Find where the given text appears and provide that cell's center as [X, Y] coordinate. 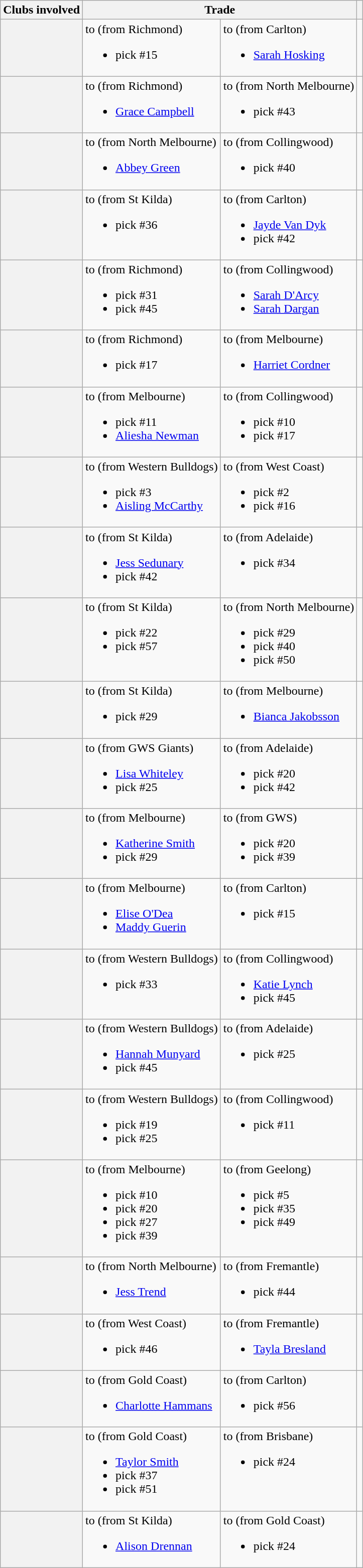
to (from North Melbourne)Abbey Green [152, 162]
Clubs involved [42, 10]
to (from Fremantle)Tayla Bresland [289, 1342]
to (from North Melbourne)Jess Trend [152, 1285]
to (from Melbourne)pick #10pick #20pick #27pick #39 [152, 1208]
to (from Melbourne)Harriet Cordner [289, 358]
to (from Melbourne)pick #11Aliesha Newman [152, 422]
to (from Western Bulldogs)pick #3Aisling McCarthy [152, 492]
to (from Western Bulldogs)pick #33 [152, 984]
to (from Melbourne)Katherine Smithpick #29 [152, 844]
to (from Geelong)pick #5pick #35pick #49 [289, 1208]
to (from Melbourne)Elise O'DeaMaddy Guerin [152, 914]
to (from GWS Giants)Lisa Whiteleypick #25 [152, 773]
to (from West Coast)pick #2pick #16 [289, 492]
to (from Carlton)pick #15 [289, 914]
to (from Melbourne)Bianca Jakobsson [289, 709]
to (from Collingwood)pick #11 [289, 1125]
to (from Collingwood)pick #10pick #17 [289, 422]
to (from Richmond)pick #17 [152, 358]
to (from Richmond)pick #31pick #45 [152, 295]
to (from Collingwood)Katie Lynchpick #45 [289, 984]
to (from Brisbane)pick #24 [289, 1469]
to (from Carlton)Sarah Hosking [289, 48]
to (from Gold Coast)Taylor Smithpick #37pick #51 [152, 1469]
to (from Richmond)pick #15 [152, 48]
to (from Western Bulldogs)pick #19pick #25 [152, 1125]
to (from Collingwood)pick #40 [289, 162]
to (from St Kilda)pick #36 [152, 225]
to (from North Melbourne)pick #29pick #40pick #50 [289, 639]
to (from St Kilda)pick #29 [152, 709]
to (from Carlton)Jayde Van Dykpick #42 [289, 225]
Trade [220, 10]
to (from Adelaide)pick #20pick #42 [289, 773]
to (from St Kilda)Jess Sedunarypick #42 [152, 562]
to (from Adelaide)pick #25 [289, 1054]
to (from Collingwood)Sarah D'ArcySarah Dargan [289, 295]
to (from St Kilda)Alison Drennan [152, 1539]
to (from Adelaide)pick #34 [289, 562]
to (from Carlton)pick #56 [289, 1398]
to (from West Coast)pick #46 [152, 1342]
to (from Richmond)Grace Campbell [152, 104]
to (from North Melbourne)pick #43 [289, 104]
to (from Fremantle)pick #44 [289, 1285]
to (from GWS)pick #20pick #39 [289, 844]
to (from St Kilda)pick #22pick #57 [152, 639]
to (from Western Bulldogs)Hannah Munyardpick #45 [152, 1054]
to (from Gold Coast)Charlotte Hammans [152, 1398]
to (from Gold Coast)pick #24 [289, 1539]
